From the cell containing the given text, extract its center point as [X, Y] coordinate. 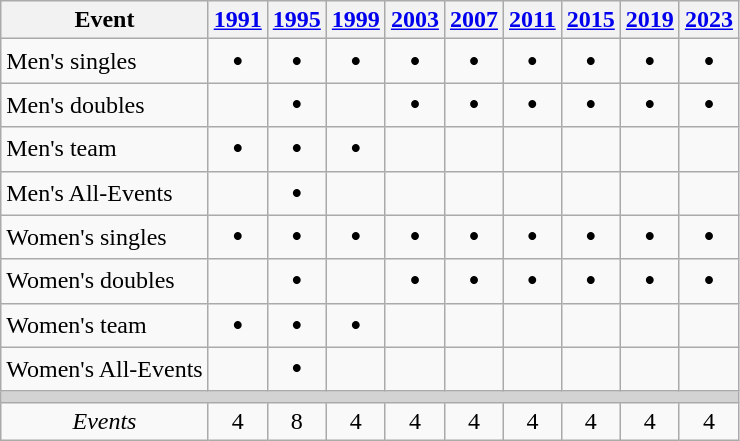
Women's All-Events [104, 369]
Women's doubles [104, 281]
1995 [296, 20]
Women's singles [104, 237]
Women's team [104, 325]
2003 [414, 20]
2011 [533, 20]
2019 [650, 20]
Men's doubles [104, 105]
Event [104, 20]
2015 [590, 20]
2023 [708, 20]
2007 [474, 20]
8 [296, 421]
Men's team [104, 149]
Events [104, 421]
1999 [356, 20]
Men's singles [104, 61]
1991 [238, 20]
Men's All-Events [104, 193]
